Identify which cell holds the provided text, then report its [x, y] central coordinate. 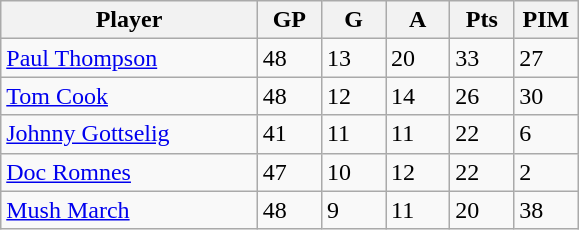
Paul Thompson [130, 58]
13 [353, 58]
6 [546, 134]
10 [353, 172]
Pts [482, 20]
27 [546, 58]
33 [482, 58]
Player [130, 20]
Tom Cook [130, 96]
PIM [546, 20]
G [353, 20]
Johnny Gottselig [130, 134]
A [418, 20]
47 [289, 172]
Doc Romnes [130, 172]
9 [353, 210]
38 [546, 210]
2 [546, 172]
26 [482, 96]
GP [289, 20]
41 [289, 134]
30 [546, 96]
14 [418, 96]
Mush March [130, 210]
